Pinpoint the cell where the given text exists, returning its (X, Y) midpoint coordinate. 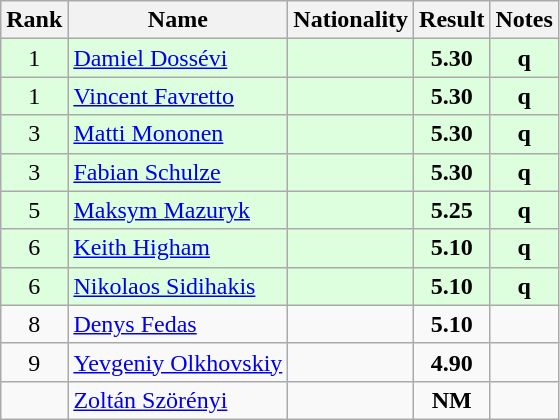
Name (178, 20)
Notes (524, 20)
Keith Higham (178, 248)
Maksym Mazuryk (178, 210)
Damiel Dossévi (178, 58)
Result (452, 20)
Matti Mononen (178, 134)
5.25 (452, 210)
9 (34, 362)
8 (34, 324)
5 (34, 210)
NM (452, 400)
Zoltán Szörényi (178, 400)
Nikolaos Sidihakis (178, 286)
Vincent Favretto (178, 96)
Fabian Schulze (178, 172)
Denys Fedas (178, 324)
Nationality (351, 20)
Yevgeniy Olkhovskiy (178, 362)
4.90 (452, 362)
Rank (34, 20)
